Find where the given text appears and provide that cell's center as (x, y) coordinate. 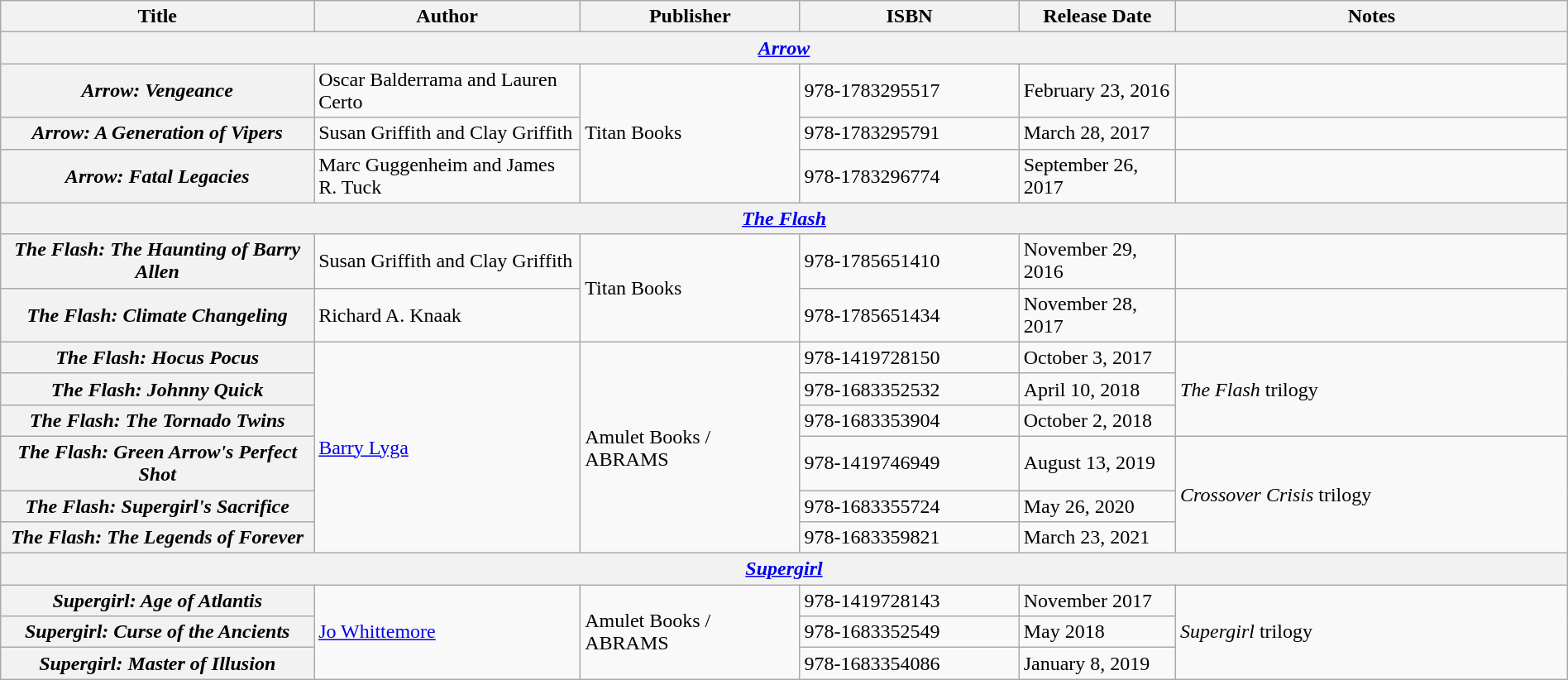
August 13, 2019 (1097, 463)
February 23, 2016 (1097, 91)
ISBN (910, 17)
May 26, 2020 (1097, 505)
Marc Guggenheim and James R. Tuck (447, 175)
March 28, 2017 (1097, 133)
978-1683359821 (910, 538)
The Flash: The Tornado Twins (157, 420)
The Flash: Hocus Pocus (157, 357)
978-1783295517 (910, 91)
The Flash: Johnny Quick (157, 389)
978-1419746949 (910, 463)
March 23, 2021 (1097, 538)
The Flash (784, 218)
Release Date (1097, 17)
The Flash: Green Arrow's Perfect Shot (157, 463)
978-1683353904 (910, 420)
Arrow: Fatal Legacies (157, 175)
978-1683352549 (910, 632)
978-1785651434 (910, 314)
Author (447, 17)
Richard A. Knaak (447, 314)
Supergirl (784, 569)
November 2017 (1097, 601)
Arrow: A Generation of Vipers (157, 133)
The Flash: Supergirl's Sacrifice (157, 505)
978-1783295791 (910, 133)
Supergirl trilogy (1372, 632)
Supergirl: Age of Atlantis (157, 601)
November 28, 2017 (1097, 314)
Crossover Crisis trilogy (1372, 495)
The Flash: The Haunting of Barry Allen (157, 261)
978-1785651410 (910, 261)
Title (157, 17)
May 2018 (1097, 632)
Supergirl: Curse of the Ancients (157, 632)
978-1419728143 (910, 601)
Publisher (690, 17)
April 10, 2018 (1097, 389)
The Flash trilogy (1372, 389)
November 29, 2016 (1097, 261)
The Flash: Climate Changeling (157, 314)
Arrow (784, 48)
Oscar Balderrama and Lauren Certo (447, 91)
Supergirl: Master of Illusion (157, 663)
The Flash: The Legends of Forever (157, 538)
978-1683355724 (910, 505)
September 26, 2017 (1097, 175)
Notes (1372, 17)
October 3, 2017 (1097, 357)
978-1419728150 (910, 357)
Arrow: Vengeance (157, 91)
January 8, 2019 (1097, 663)
978-1683354086 (910, 663)
978-1783296774 (910, 175)
Jo Whittemore (447, 632)
978-1683352532 (910, 389)
Barry Lyga (447, 447)
October 2, 2018 (1097, 420)
